Search for the cell housing the specified text and yield its (x, y) center coordinate. 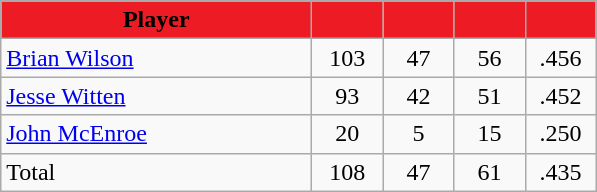
42 (418, 96)
51 (490, 96)
John McEnroe (156, 134)
Total (156, 172)
Jesse Witten (156, 96)
56 (490, 58)
.456 (560, 58)
15 (490, 134)
103 (348, 58)
.452 (560, 96)
5 (418, 134)
.435 (560, 172)
93 (348, 96)
108 (348, 172)
Player (156, 20)
Brian Wilson (156, 58)
61 (490, 172)
.250 (560, 134)
20 (348, 134)
